Identify which cell holds the provided text, then report its [X, Y] central coordinate. 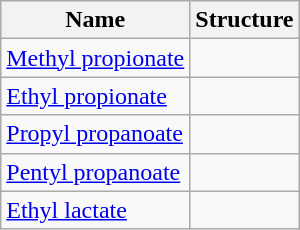
Structure [244, 20]
Name [96, 20]
Ethyl propionate [96, 96]
Methyl propionate [96, 58]
Ethyl lactate [96, 210]
Propyl propanoate [96, 134]
Pentyl propanoate [96, 172]
